Determine the (X, Y) coordinate at the center of the cell enclosing the given text.  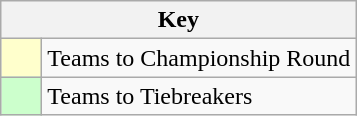
Teams to Championship Round (199, 58)
Key (178, 20)
Teams to Tiebreakers (199, 96)
